Identify which cell holds the provided text, then report its [X, Y] central coordinate. 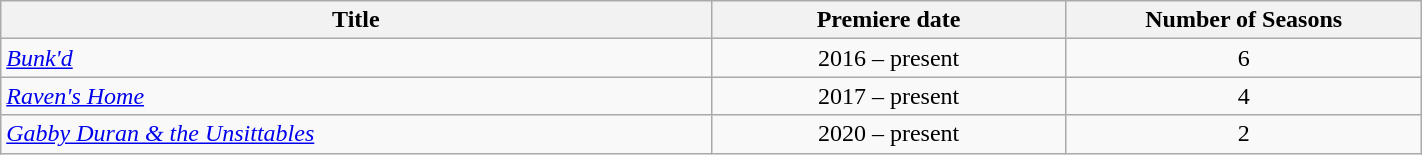
2020 – present [888, 134]
2017 – present [888, 96]
6 [1244, 58]
2 [1244, 134]
Number of Seasons [1244, 20]
Bunk'd [356, 58]
Title [356, 20]
Premiere date [888, 20]
Gabby Duran & the Unsittables [356, 134]
4 [1244, 96]
Raven's Home [356, 96]
2016 – present [888, 58]
